Find where the given text appears and provide that cell's center as [X, Y] coordinate. 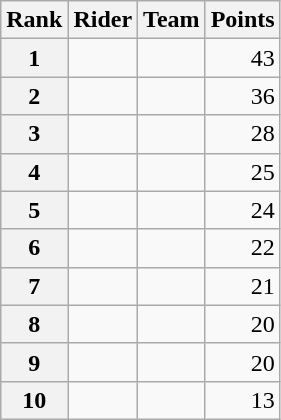
22 [242, 248]
43 [242, 58]
9 [34, 362]
7 [34, 286]
28 [242, 134]
Team [172, 20]
24 [242, 210]
10 [34, 400]
Rank [34, 20]
5 [34, 210]
21 [242, 286]
6 [34, 248]
Points [242, 20]
4 [34, 172]
25 [242, 172]
1 [34, 58]
2 [34, 96]
3 [34, 134]
8 [34, 324]
Rider [103, 20]
13 [242, 400]
36 [242, 96]
